For the text-containing cell, return its midpoint in [x, y] coordinate format. 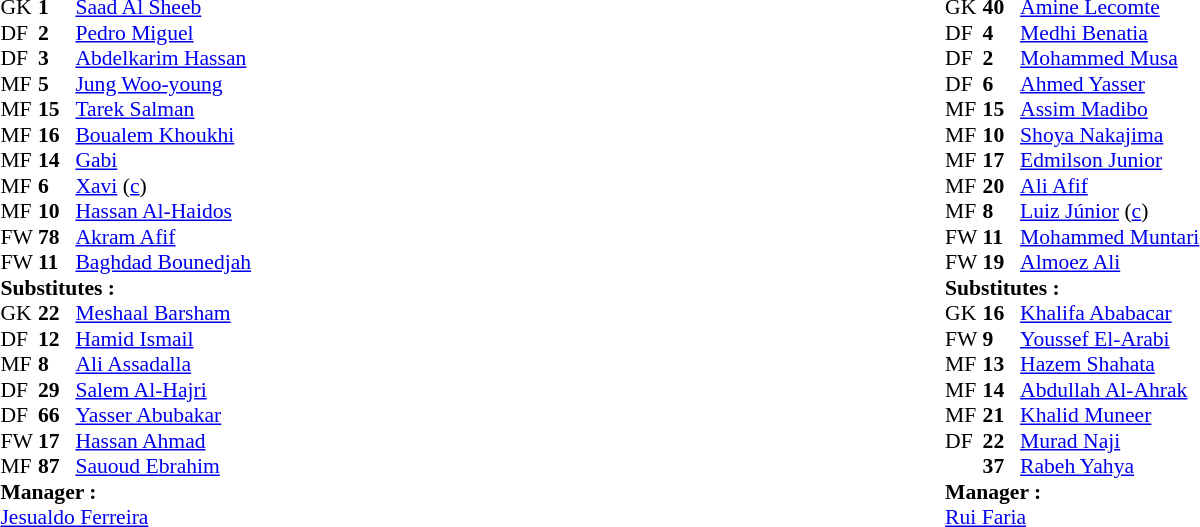
12 [57, 339]
Assim Madibo [1110, 109]
Ali Assadalla [163, 365]
Hassan Ahmad [163, 441]
Hassan Al-Haidos [163, 211]
Khalid Muneer [1110, 415]
Shoya Nakajima [1110, 135]
Medhi Benatia [1110, 33]
4 [1002, 33]
Luiz Júnior (c) [1110, 211]
Mohammed Muntari [1110, 237]
Khalifa Ababacar [1110, 313]
Mohammed Musa [1110, 59]
37 [1002, 467]
21 [1002, 415]
Gabi [163, 161]
66 [57, 415]
9 [1002, 339]
Jung Woo-young [163, 84]
13 [1002, 365]
19 [1002, 263]
Abdullah Al-Ahrak [1110, 390]
Ahmed Yasser [1110, 84]
Salem Al-Hajri [163, 390]
Youssef El-Arabi [1110, 339]
Ali Afif [1110, 186]
Boualem Khoukhi [163, 135]
Almoez Ali [1110, 263]
20 [1002, 186]
Sauoud Ebrahim [163, 467]
Abdelkarim Hassan [163, 59]
Baghdad Bounedjah [163, 263]
Edmilson Junior [1110, 161]
Yasser Abubakar [163, 415]
Rabeh Yahya [1110, 467]
Murad Naji [1110, 441]
5 [57, 84]
Hazem Shahata [1110, 365]
78 [57, 237]
Tarek Salman [163, 109]
Akram Afif [163, 237]
Xavi (c) [163, 186]
Pedro Miguel [163, 33]
3 [57, 59]
87 [57, 467]
Hamid Ismail [163, 339]
Meshaal Barsham [163, 313]
29 [57, 390]
